From the cell containing the given text, extract its center point as [x, y] coordinate. 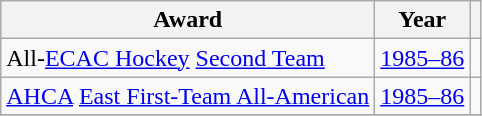
All-ECAC Hockey Second Team [188, 58]
Award [188, 20]
Year [422, 20]
AHCA East First-Team All-American [188, 96]
